Output the [x, y] coordinate of the center of the cell containing the given text.  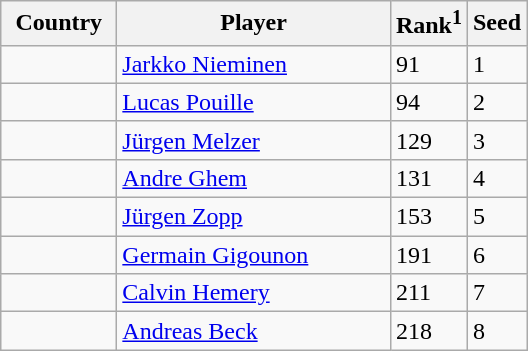
Lucas Pouille [254, 102]
218 [428, 331]
131 [428, 178]
8 [496, 331]
129 [428, 140]
Jürgen Melzer [254, 140]
7 [496, 293]
Jürgen Zopp [254, 217]
3 [496, 140]
94 [428, 102]
Jarkko Nieminen [254, 64]
6 [496, 255]
191 [428, 255]
Calvin Hemery [254, 293]
5 [496, 217]
Andre Ghem [254, 178]
Rank1 [428, 24]
211 [428, 293]
1 [496, 64]
Player [254, 24]
Germain Gigounon [254, 255]
2 [496, 102]
153 [428, 217]
Andreas Beck [254, 331]
Seed [496, 24]
4 [496, 178]
91 [428, 64]
Country [59, 24]
